Capture the cell that displays the provided text and extract its (x, y) central coordinate. 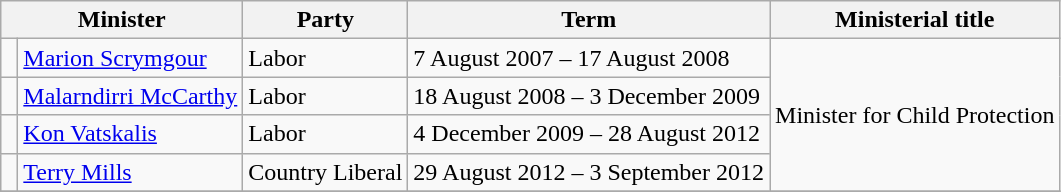
Terry Mills (130, 172)
Kon Vatskalis (130, 134)
Country Liberal (326, 172)
Term (589, 20)
Minister for Child Protection (915, 115)
18 August 2008 – 3 December 2009 (589, 96)
Party (326, 20)
Marion Scrymgour (130, 58)
4 December 2009 – 28 August 2012 (589, 134)
Malarndirri McCarthy (130, 96)
Ministerial title (915, 20)
7 August 2007 – 17 August 2008 (589, 58)
29 August 2012 – 3 September 2012 (589, 172)
Minister (122, 20)
